Return (x, y) of the center of cell containing provided text 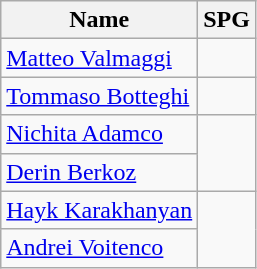
Derin Berkoz (100, 172)
SPG (227, 20)
Name (100, 20)
Nichita Adamco (100, 134)
Tommaso Botteghi (100, 96)
Andrei Voitenco (100, 248)
Hayk Karakhanyan (100, 210)
Matteo Valmaggi (100, 58)
